From the cell containing the given text, extract its center point as (X, Y) coordinate. 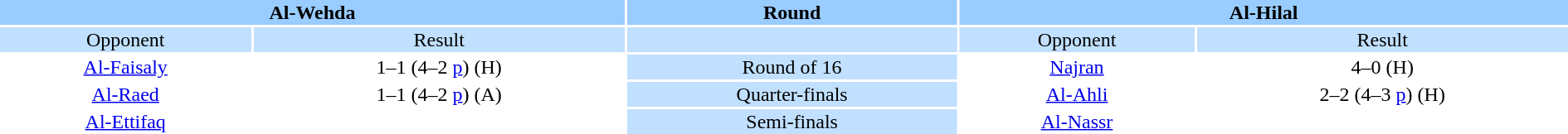
Semi-finals (792, 122)
1–1 (4–2 p) (A) (438, 94)
2–2 (4–3 p) (H) (1382, 94)
Round (792, 12)
Al-Nassr (1077, 122)
Round of 16 (792, 67)
Al-Faisaly (125, 67)
Al-Hilal (1264, 12)
Najran (1077, 67)
Al-Wehda (312, 12)
Al-Raed (125, 94)
4–0 (H) (1382, 67)
Al-Ettifaq (125, 122)
Al-Ahli (1077, 94)
Quarter-finals (792, 94)
1–1 (4–2 p) (H) (438, 67)
